Search for the cell housing the specified text and yield its (x, y) center coordinate. 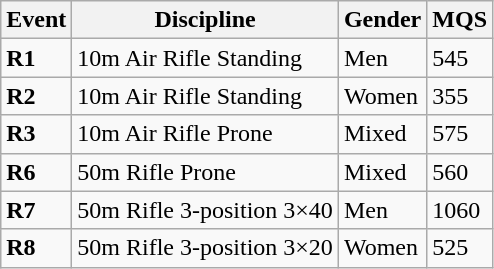
10m Air Rifle Prone (206, 134)
R8 (36, 248)
R3 (36, 134)
50m Rifle 3-position 3×40 (206, 210)
R1 (36, 58)
Event (36, 20)
525 (460, 248)
R2 (36, 96)
575 (460, 134)
R6 (36, 172)
R7 (36, 210)
1060 (460, 210)
Discipline (206, 20)
50m Rifle 3-position 3×20 (206, 248)
MQS (460, 20)
560 (460, 172)
Gender (382, 20)
545 (460, 58)
50m Rifle Prone (206, 172)
355 (460, 96)
